Detect which cell encompasses the target text, then output its (X, Y) center coordinate. 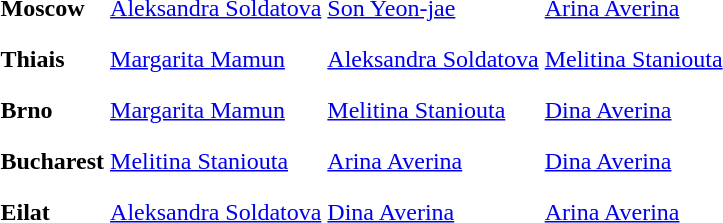
Arina Averina (433, 161)
Aleksandra Soldatova (433, 59)
